Capture the cell that displays the provided text and extract its [x, y] central coordinate. 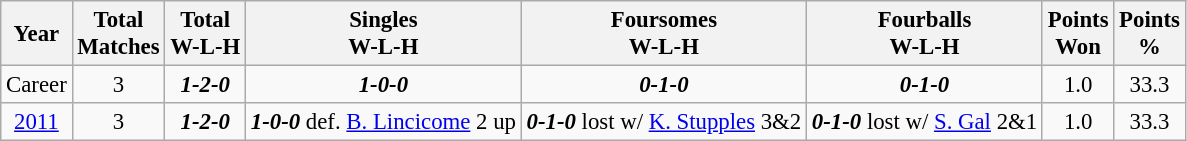
TotalW-L-H [206, 34]
1-0-0 [384, 85]
FoursomesW-L-H [664, 34]
SinglesW-L-H [384, 34]
0-1-0 lost w/ S. Gal 2&1 [925, 122]
0-1-0 lost w/ K. Stupples 3&2 [664, 122]
PointsWon [1078, 34]
Year [36, 34]
1-0-0 def. B. Lincicome 2 up [384, 122]
Career [36, 85]
TotalMatches [118, 34]
Points% [1150, 34]
FourballsW-L-H [925, 34]
2011 [36, 122]
